Pinpoint the cell where the given text exists, returning its (x, y) midpoint coordinate. 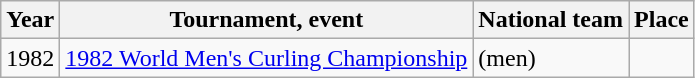
Year (30, 20)
Tournament, event (266, 20)
1982 World Men's Curling Championship (266, 58)
(men) (551, 58)
Place (662, 20)
1982 (30, 58)
National team (551, 20)
